For the text-containing cell, return its midpoint in (x, y) coordinate format. 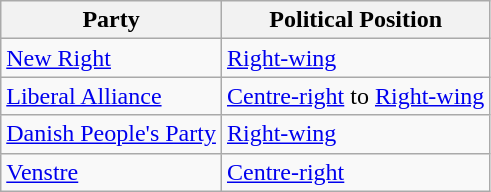
Liberal Alliance (112, 96)
New Right (112, 58)
Venstre (112, 172)
Centre-right to Right-wing (355, 96)
Political Position (355, 20)
Party (112, 20)
Danish People's Party (112, 134)
Centre-right (355, 172)
